Extract the [x, y] coordinate from the center of the cell holding the provided text.  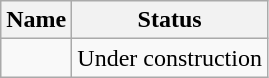
Name [36, 20]
Under construction [170, 58]
Status [170, 20]
